Locate the cell with the specified text and output its [x, y] center coordinate. 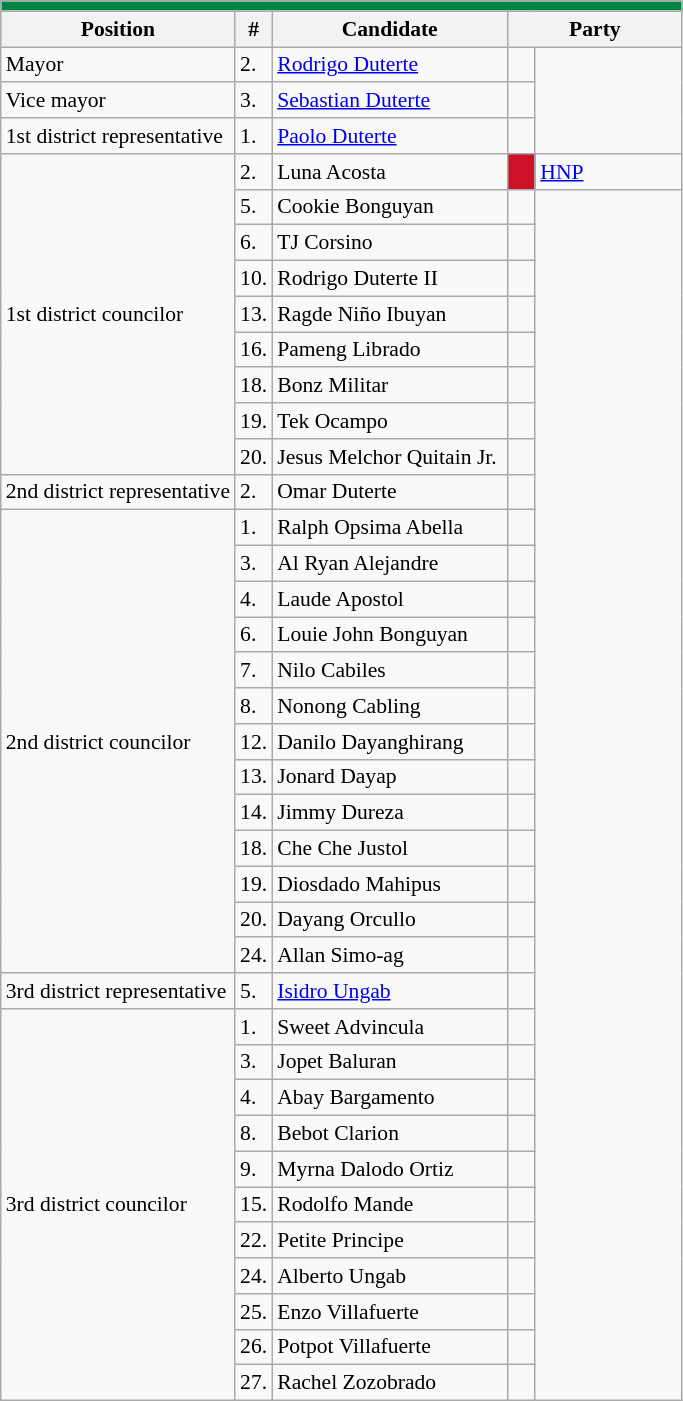
1st district representative [118, 136]
Myrna Dalodo Ortiz [390, 1169]
Alberto Ungab [390, 1276]
7. [254, 671]
Rodrigo Duterte II [390, 279]
Omar Duterte [390, 492]
# [254, 29]
Enzo Villafuerte [390, 1312]
2nd district councilor [118, 742]
12. [254, 742]
22. [254, 1241]
Abay Bargamento [390, 1098]
Cookie Bonguyan [390, 207]
Candidate [390, 29]
Vice mayor [118, 101]
Bebot Clarion [390, 1134]
Pameng Librado [390, 350]
Mayor [118, 65]
TJ Corsino [390, 243]
Nilo Cabiles [390, 671]
Jonard Dayap [390, 777]
25. [254, 1312]
Danilo Dayanghirang [390, 742]
Luna Acosta [390, 172]
Potpot Villafuerte [390, 1347]
Tek Ocampo [390, 421]
Rodrigo Duterte [390, 65]
Bonz Militar [390, 386]
16. [254, 350]
Jesus Melchor Quitain Jr. [390, 457]
Isidro Ungab [390, 991]
26. [254, 1347]
Sweet Advincula [390, 1027]
1st district councilor [118, 314]
Allan Simo-ag [390, 956]
Paolo Duterte [390, 136]
HNP [608, 172]
Position [118, 29]
2nd district representative [118, 492]
Diosdado Mahipus [390, 884]
14. [254, 813]
Ragde Niño Ibuyan [390, 314]
Nonong Cabling [390, 706]
Al Ryan Alejandre [390, 564]
Rodolfo Mande [390, 1205]
Jimmy Dureza [390, 813]
9. [254, 1169]
27. [254, 1383]
Jopet Baluran [390, 1062]
Ralph Opsima Abella [390, 528]
Laude Apostol [390, 599]
3rd district councilor [118, 1205]
Petite Principe [390, 1241]
Party [594, 29]
Dayang Orcullo [390, 920]
10. [254, 279]
Sebastian Duterte [390, 101]
Rachel Zozobrado [390, 1383]
3rd district representative [118, 991]
Che Che Justol [390, 849]
15. [254, 1205]
Louie John Bonguyan [390, 635]
